Return the (X, Y) coordinate for the center point of the cell that contains the specified text.  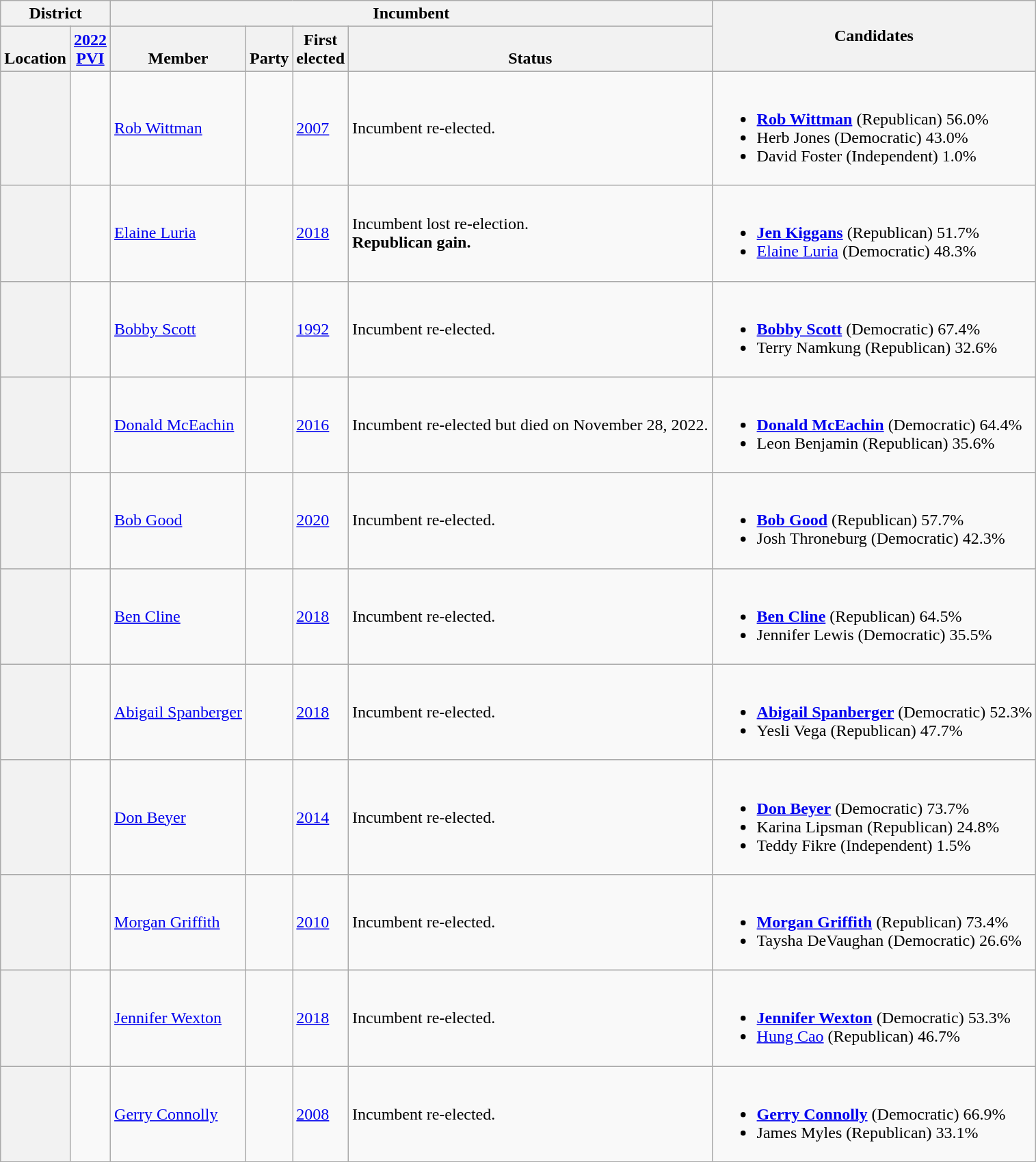
Jennifer Wexton (Democratic) 53.3%Hung Cao (Republican) 46.7% (874, 1018)
2020 (321, 520)
Candidates (874, 36)
Ben Cline (178, 616)
Rob Wittman (Republican) 56.0%Herb Jones (Democratic) 43.0%David Foster (Independent) 1.0% (874, 129)
Ben Cline (Republican) 64.5%Jennifer Lewis (Democratic) 35.5% (874, 616)
Morgan Griffith (Republican) 73.4%Taysha DeVaughan (Democratic) 26.6% (874, 922)
Location (36, 49)
Abigail Spanberger (178, 712)
1992 (321, 329)
Member (178, 49)
Party (269, 49)
Don Beyer (178, 817)
2010 (321, 922)
2008 (321, 1113)
Bobby Scott (Democratic) 67.4%Terry Namkung (Republican) 32.6% (874, 329)
Gerry Connolly (Democratic) 66.9%James Myles (Republican) 33.1% (874, 1113)
District (56, 14)
Bobby Scott (178, 329)
2016 (321, 425)
Morgan Griffith (178, 922)
Incumbent re-elected but died on November 28, 2022. (531, 425)
Jennifer Wexton (178, 1018)
Gerry Connolly (178, 1113)
Don Beyer (Democratic) 73.7%Karina Lipsman (Republican) 24.8%Teddy Fikre (Independent) 1.5% (874, 817)
Bob Good (178, 520)
Donald McEachin (178, 425)
Elaine Luria (178, 233)
Bob Good (Republican) 57.7%Josh Throneburg (Democratic) 42.3% (874, 520)
Jen Kiggans (Republican) 51.7%Elaine Luria (Democratic) 48.3% (874, 233)
Incumbent lost re-election.Republican gain. (531, 233)
2007 (321, 129)
Incumbent (412, 14)
Firstelected (321, 49)
Donald McEachin (Democratic) 64.4%Leon Benjamin (Republican) 35.6% (874, 425)
Status (531, 49)
2022PVI (90, 49)
2014 (321, 817)
Abigail Spanberger (Democratic) 52.3%Yesli Vega (Republican) 47.7% (874, 712)
Rob Wittman (178, 129)
